Identify which cell holds the provided text, then report its [x, y] central coordinate. 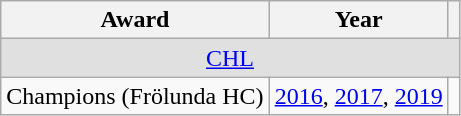
CHL [230, 58]
Year [358, 20]
Champions (Frölunda HC) [135, 96]
2016, 2017, 2019 [358, 96]
Award [135, 20]
